Detect which cell encompasses the target text, then output its [X, Y] center coordinate. 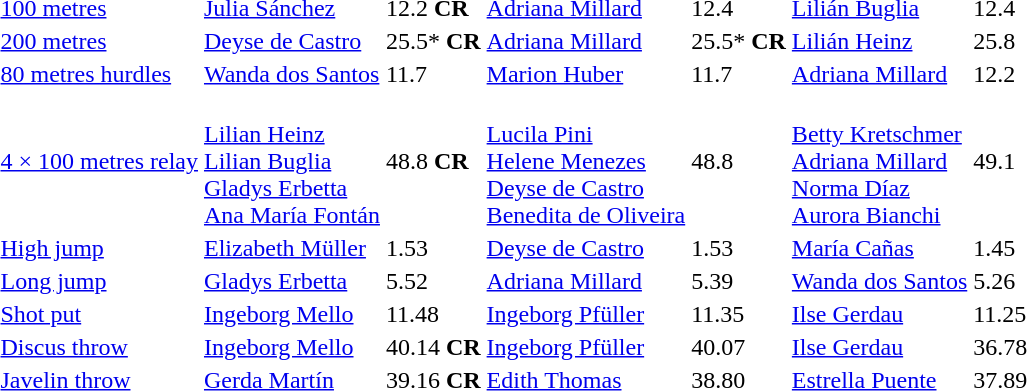
Lilian HeinzLilian BugliaGladys ErbettaAna María Fontán [292, 161]
Lilián Heinz [879, 41]
Gladys Erbetta [292, 281]
48.8 [739, 161]
Betty KretschmerAdriana MillardNorma DíazAurora Bianchi [879, 161]
Lucila PiniHelene MenezesDeyse de CastroBenedita de Oliveira [586, 161]
11.48 [433, 314]
5.52 [433, 281]
11.35 [739, 314]
Elizabeth Müller [292, 248]
40.14 CR [433, 347]
40.07 [739, 347]
María Cañas [879, 248]
Marion Huber [586, 74]
48.8 CR [433, 161]
5.39 [739, 281]
